Extract the [x, y] coordinate from the center of the cell holding the provided text.  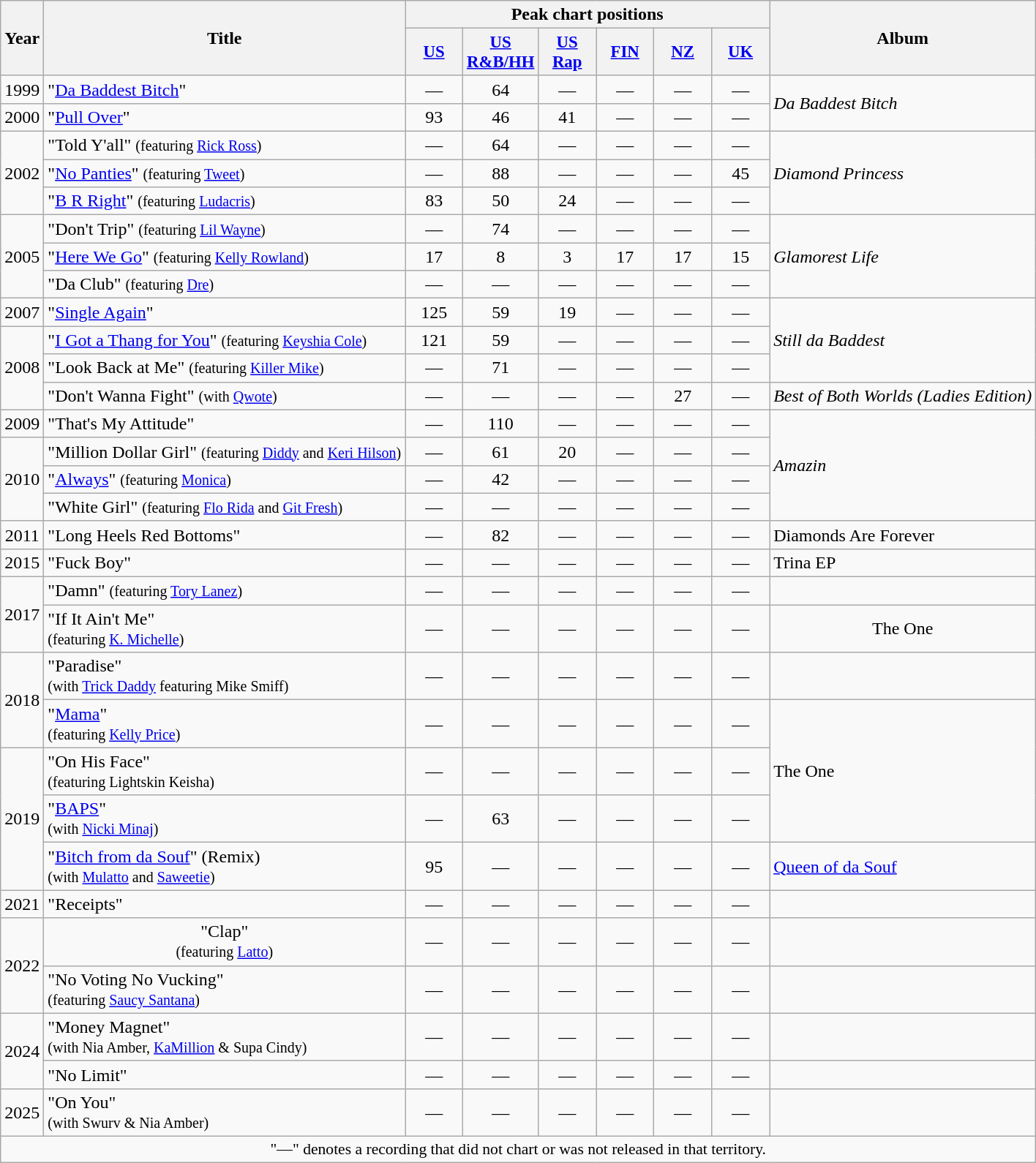
2015 [22, 562]
46 [500, 117]
2010 [22, 479]
"No Voting No Vucking"(featuring Saucy Santana) [225, 989]
"If It Ain't Me"(featuring K. Michelle) [225, 629]
"Long Heels Red Bottoms" [225, 535]
61 [500, 451]
"Da Baddest Bitch" [225, 89]
Diamonds Are Forever [903, 535]
"Million Dollar Girl" (featuring Diddy and Keri Hilson) [225, 451]
NZ [683, 53]
"B R Right" (featuring Ludacris) [225, 201]
2008 [22, 368]
US Rap [568, 53]
2022 [22, 966]
83 [435, 201]
"Told Y'all" (featuring Rick Ross) [225, 146]
"On You"(with Swurv & Nia Amber) [225, 1112]
42 [500, 479]
2002 [22, 173]
"I Got a Thang for You" (featuring Keyshia Cole) [225, 340]
2011 [22, 535]
27 [683, 396]
"On His Face"(featuring Lightskin Keisha) [225, 771]
Trina EP [903, 562]
Glamorest Life [903, 257]
2009 [22, 424]
8 [500, 257]
2025 [22, 1112]
"No Limit" [225, 1074]
Year [22, 38]
US [435, 53]
2005 [22, 257]
Best of Both Worlds (Ladies Edition) [903, 396]
"Here We Go" (featuring Kelly Rowland) [225, 257]
110 [500, 424]
20 [568, 451]
"Receipts" [225, 904]
3 [568, 257]
"BAPS"(with Nicki Minaj) [225, 819]
2017 [22, 614]
1999 [22, 89]
"Look Back at Me" (featuring Killer Mike) [225, 368]
Queen of da Souf [903, 866]
Amazin [903, 465]
USR&B/HH [500, 53]
2007 [22, 312]
"Clap"(featuring Latto) [225, 942]
"Pull Over" [225, 117]
Da Baddest Bitch [903, 103]
"That's My Attitude" [225, 424]
"No Panties" (featuring Tweet) [225, 173]
45 [740, 173]
"Always" (featuring Monica) [225, 479]
125 [435, 312]
2024 [22, 1050]
24 [568, 201]
"Don't Trip" (featuring Lil Wayne) [225, 229]
"Don't Wanna Fight" (with Qwote) [225, 396]
2000 [22, 117]
93 [435, 117]
88 [500, 173]
121 [435, 340]
Diamond Princess [903, 173]
63 [500, 819]
"Paradise"(with Trick Daddy featuring Mike Smiff) [225, 676]
"Bitch from da Souf" (Remix)(with Mulatto and Saweetie) [225, 866]
FIN [625, 53]
2019 [22, 819]
"Damn" (featuring Tory Lanez) [225, 591]
Title [225, 38]
74 [500, 229]
"Single Again" [225, 312]
50 [500, 201]
2018 [22, 700]
"White Girl" (featuring Flo Rida and Git Fresh) [225, 507]
"—" denotes a recording that did not chart or was not released in that territory. [518, 1149]
"Mama"(featuring Kelly Price) [225, 724]
95 [435, 866]
"Fuck Boy" [225, 562]
41 [568, 117]
Still da Baddest [903, 340]
"Money Magnet"(with Nia Amber, KaMillion & Supa Cindy) [225, 1037]
82 [500, 535]
19 [568, 312]
15 [740, 257]
71 [500, 368]
"Da Club" (featuring Dre) [225, 285]
2021 [22, 904]
UK [740, 53]
Album [903, 38]
Peak chart positions [588, 15]
